Return the (x, y) coordinate for the center point of the cell that contains the specified text.  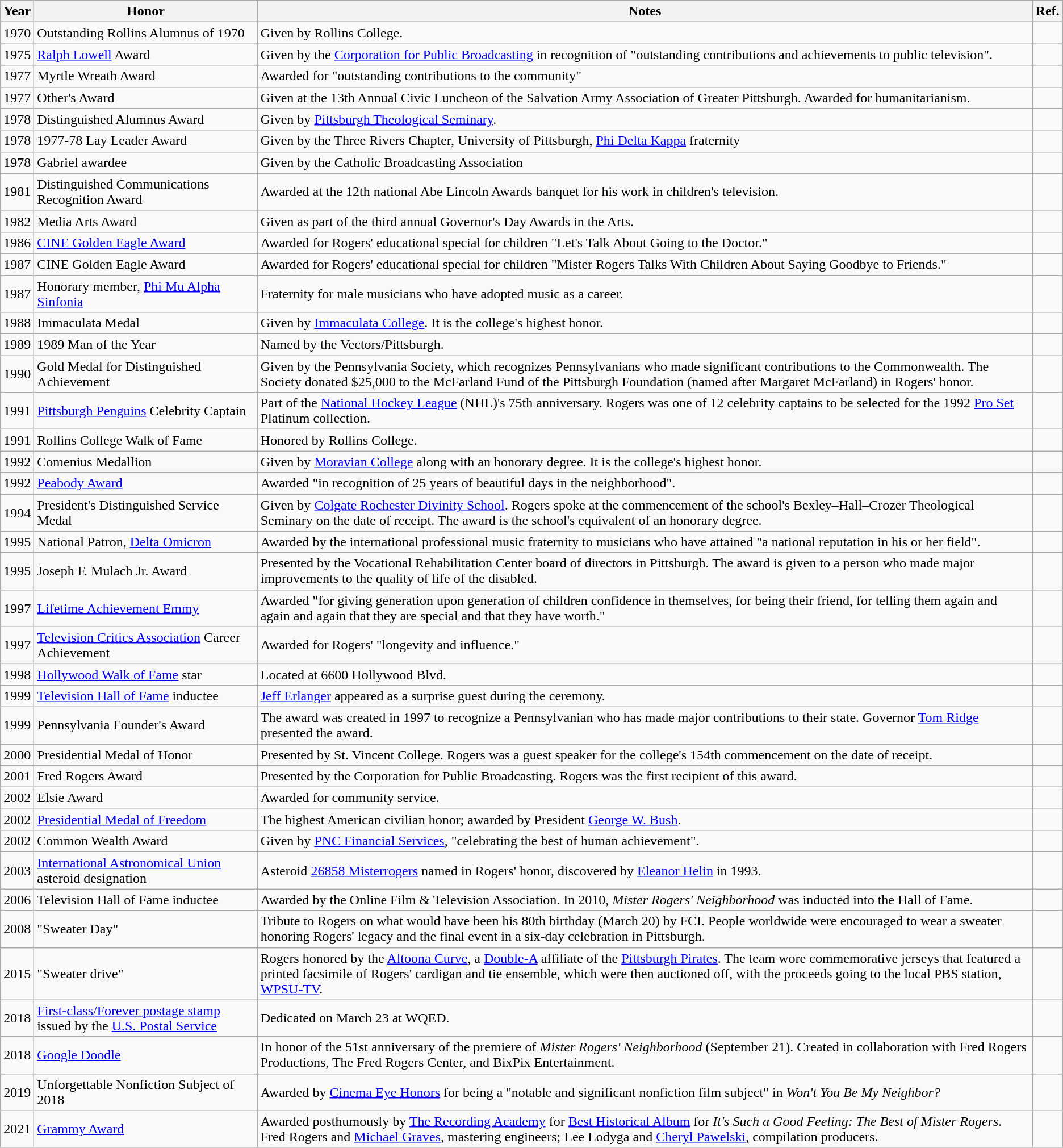
Common Wealth Award (145, 841)
Awarded for "outstanding contributions to the community" (645, 76)
Lifetime Achievement Emmy (145, 608)
Presidential Medal of Honor (145, 755)
Unforgettable Nonfiction Subject of 2018 (145, 1092)
Distinguished Communications Recognition Award (145, 192)
"Sweater Day" (145, 929)
Given at the 13th Annual Civic Luncheon of the Salvation Army Association of Greater Pittsburgh. Awarded for humanitarianism. (645, 98)
President's Distinguished Service Medal (145, 512)
Television Critics Association Career Achievement (145, 645)
Given by Immaculata College. It is the college's highest honor. (645, 323)
1989 Man of the Year (145, 345)
2021 (17, 1129)
Awarded by Cinema Eye Honors for being a "notable and significant nonfiction film subject" in Won't You Be My Neighbor? (645, 1092)
1986 (17, 243)
Awarded for Rogers' "longevity and influence." (645, 645)
Awarded for community service. (645, 798)
Pennsylvania Founder's Award (145, 725)
Asteroid 26858 Misterrogers named in Rogers' honor, discovered by Eleanor Helin in 1993. (645, 870)
Honored by Rollins College. (645, 440)
Given by the Catholic Broadcasting Association (645, 162)
The highest American civilian honor; awarded by President George W. Bush. (645, 820)
Located at 6600 Hollywood Blvd. (645, 674)
2001 (17, 777)
Honorary member, Phi Mu Alpha Sinfonia (145, 293)
Pittsburgh Penguins Celebrity Captain (145, 411)
National Patron, Delta Omicron (145, 542)
Google Doodle (145, 1055)
"Sweater drive" (145, 974)
Given by the Three Rivers Chapter, University of Pittsburgh, Phi Delta Kappa fraternity (645, 141)
Elsie Award (145, 798)
Ralph Lowell Award (145, 55)
Gabriel awardee (145, 162)
Given by Rollins College. (645, 33)
Given by the Corporation for Public Broadcasting in recognition of "outstanding contributions and achievements to public television". (645, 55)
Awarded for Rogers' educational special for children "Let's Talk About Going to the Doctor." (645, 243)
Fraternity for male musicians who have adopted music as a career. (645, 293)
Given by Pittsburgh Theological Seminary. (645, 119)
2000 (17, 755)
Peabody Award (145, 483)
1975 (17, 55)
Joseph F. Mulach Jr. Award (145, 571)
Awarded "in recognition of 25 years of beautiful days in the neighborhood". (645, 483)
Year (17, 11)
Honor (145, 11)
Named by the Vectors/Pittsburgh. (645, 345)
Given by PNC Financial Services, "celebrating the best of human achievement". (645, 841)
Notes (645, 11)
Fred Rogers Award (145, 777)
Comenius Medallion (145, 462)
2008 (17, 929)
Grammy Award (145, 1129)
Immaculata Medal (145, 323)
Presented by St. Vincent College. Rogers was a guest speaker for the college's 154th commencement on the date of receipt. (645, 755)
Media Arts Award (145, 221)
Presented by the Corporation for Public Broadcasting. Rogers was the first recipient of this award. (645, 777)
2003 (17, 870)
Awarded by the Online Film & Television Association. In 2010, Mister Rogers' Neighborhood was inducted into the Hall of Fame. (645, 900)
Dedicated on March 23 at WQED. (645, 1018)
1998 (17, 674)
1982 (17, 221)
The award was created in 1997 to recognize a Pennsylvanian who has made major contributions to their state. Governor Tom Ridge presented the award. (645, 725)
Awarded for Rogers' educational special for children "Mister Rogers Talks With Children About Saying Goodbye to Friends." (645, 264)
Given by Moravian College along with an honorary degree. It is the college's highest honor. (645, 462)
Other's Award (145, 98)
1981 (17, 192)
First-class/Forever postage stamp issued by the U.S. Postal Service (145, 1018)
1970 (17, 33)
1989 (17, 345)
Ref. (1047, 11)
Distinguished Alumnus Award (145, 119)
Rollins College Walk of Fame (145, 440)
2006 (17, 900)
Presidential Medal of Freedom (145, 820)
Given as part of the third annual Governor's Day Awards in the Arts. (645, 221)
1988 (17, 323)
Hollywood Walk of Fame star (145, 674)
Jeff Erlanger appeared as a surprise guest during the ceremony. (645, 696)
1977-78 Lay Leader Award (145, 141)
Myrtle Wreath Award (145, 76)
Outstanding Rollins Alumnus of 1970 (145, 33)
2015 (17, 974)
Awarded by the international professional music fraternity to musicians who have attained "a national reputation in his or her field". (645, 542)
1990 (17, 374)
Awarded at the 12th national Abe Lincoln Awards banquet for his work in children's television. (645, 192)
2019 (17, 1092)
International Astronomical Union asteroid designation (145, 870)
Gold Medal for Distinguished Achievement (145, 374)
1994 (17, 512)
